Scan for the cell matching the given text and deliver its (X, Y) coordinate at center. 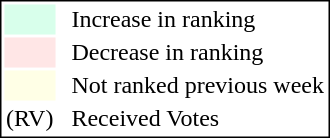
Decrease in ranking (198, 53)
Not ranked previous week (198, 85)
Increase in ranking (198, 19)
Received Votes (198, 119)
(RV) (29, 119)
